For the text-containing cell, return its midpoint in (x, y) coordinate format. 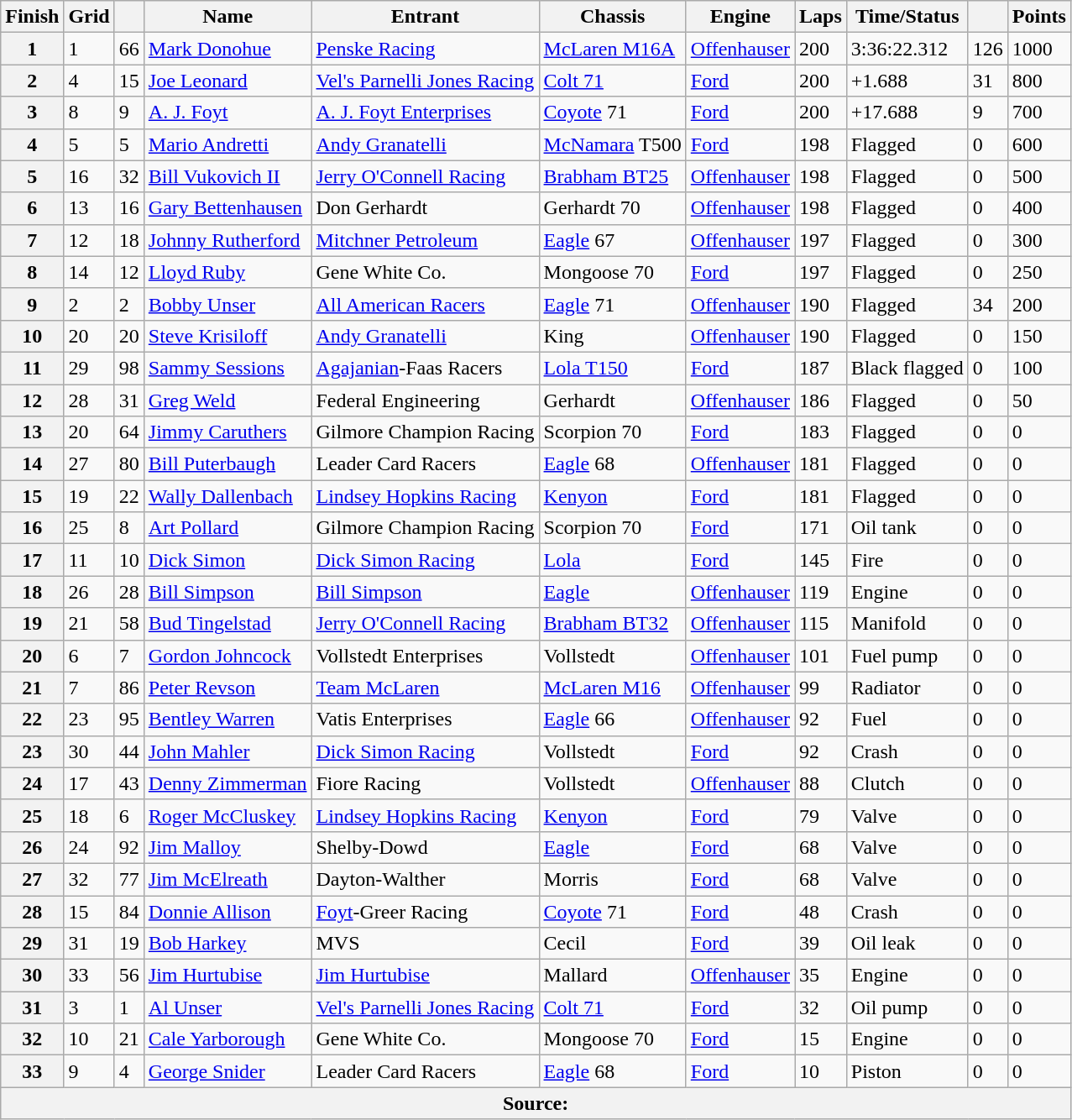
Agajanian-Faas Racers (425, 368)
66 (129, 49)
Gerhardt 70 (613, 208)
34 (987, 304)
44 (129, 751)
Gary Bettenhausen (227, 208)
Gerhardt (613, 400)
Bob Harkey (227, 944)
77 (129, 879)
Jim Malloy (227, 847)
101 (820, 656)
79 (820, 815)
Gordon Johncock (227, 656)
88 (820, 783)
Lloyd Ruby (227, 272)
Mallard (613, 976)
99 (820, 688)
119 (820, 592)
Bud Tingelstad (227, 624)
Morris (613, 879)
McLaren M16A (613, 49)
98 (129, 368)
84 (129, 911)
300 (1039, 240)
Oil tank (907, 528)
+1.688 (907, 81)
Al Unser (227, 1007)
Brabham BT32 (613, 624)
Fiore Racing (425, 783)
Federal Engineering (425, 400)
50 (1039, 400)
Laps (820, 17)
Vatis Enterprises (425, 720)
Team McLaren (425, 688)
MVS (425, 944)
Points (1039, 17)
48 (820, 911)
Dick Simon (227, 560)
64 (129, 432)
Jim McElreath (227, 879)
Wally Dallenbach (227, 496)
King (613, 336)
Greg Weld (227, 400)
Cale Yarborough (227, 1039)
Donnie Allison (227, 911)
Bill Vukovich II (227, 176)
39 (820, 944)
Bobby Unser (227, 304)
A. J. Foyt (227, 113)
700 (1039, 113)
Eagle 71 (613, 304)
Dayton-Walther (425, 879)
+17.688 (907, 113)
John Mahler (227, 751)
Fire (907, 560)
Jimmy Caruthers (227, 432)
80 (129, 464)
186 (820, 400)
Oil pump (907, 1007)
Don Gerhardt (425, 208)
115 (820, 624)
43 (129, 783)
Chassis (613, 17)
1000 (1039, 49)
Clutch (907, 783)
Peter Revson (227, 688)
Cecil (613, 944)
800 (1039, 81)
95 (129, 720)
Bentley Warren (227, 720)
126 (987, 49)
183 (820, 432)
McLaren M16 (613, 688)
Roger McCluskey (227, 815)
Lola (613, 560)
Fuel pump (907, 656)
George Snider (227, 1071)
150 (1039, 336)
Penske Racing (425, 49)
600 (1039, 144)
86 (129, 688)
Shelby-Dowd (425, 847)
Fuel (907, 720)
Steve Krisiloff (227, 336)
400 (1039, 208)
Johnny Rutherford (227, 240)
Black flagged (907, 368)
500 (1039, 176)
Bill Puterbaugh (227, 464)
100 (1039, 368)
145 (820, 560)
250 (1039, 272)
Joe Leonard (227, 81)
Brabham BT25 (613, 176)
Sammy Sessions (227, 368)
171 (820, 528)
Mark Donohue (227, 49)
Oil leak (907, 944)
3:36:22.312 (907, 49)
Mitchner Petroleum (425, 240)
A. J. Foyt Enterprises (425, 113)
Foyt-Greer Racing (425, 911)
Time/Status (907, 17)
Grid (89, 17)
Finish (32, 17)
Art Pollard (227, 528)
Eagle 67 (613, 240)
Eagle 66 (613, 720)
58 (129, 624)
Entrant (425, 17)
McNamara T500 (613, 144)
Mario Andretti (227, 144)
Vollstedt Enterprises (425, 656)
Name (227, 17)
187 (820, 368)
Source: (536, 1103)
Piston (907, 1071)
Denny Zimmerman (227, 783)
35 (820, 976)
56 (129, 976)
All American Racers (425, 304)
Lola T150 (613, 368)
Manifold (907, 624)
Radiator (907, 688)
